Return (x, y) of the center of cell containing provided text 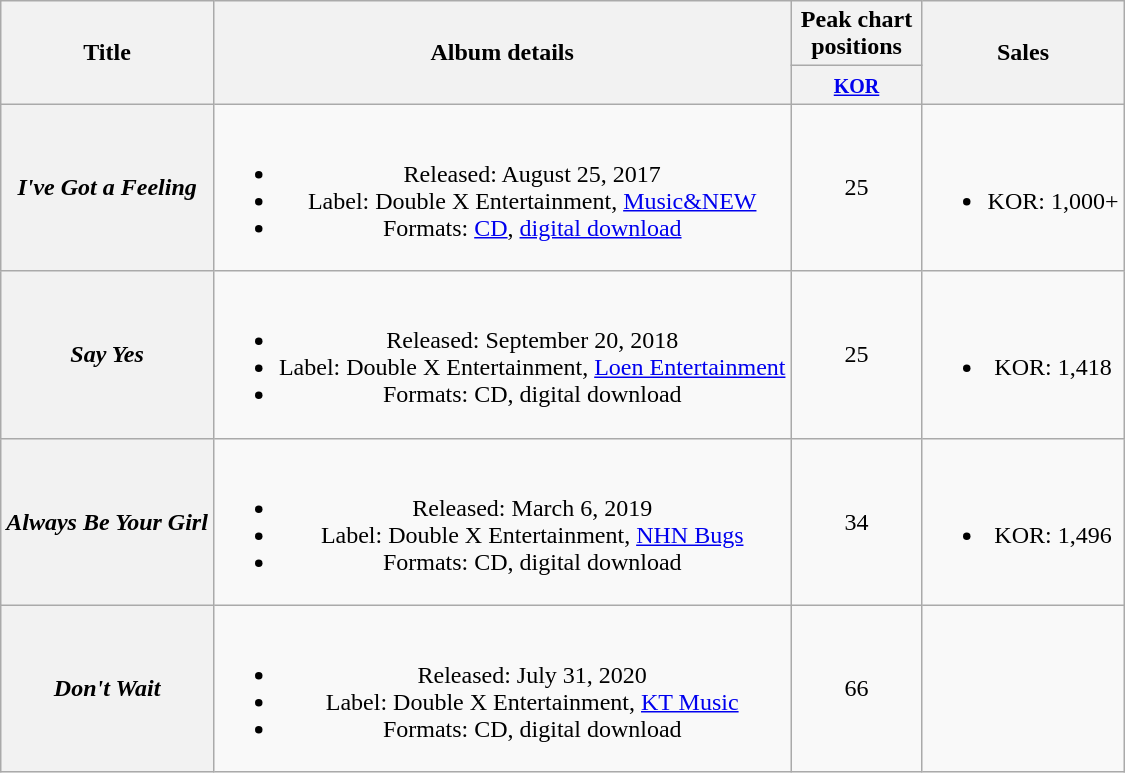
Sales (1023, 52)
KOR: 1,418 (1023, 354)
KOR (856, 85)
Released: March 6, 2019Label: Double X Entertainment, NHN BugsFormats: CD, digital download (502, 522)
66 (856, 688)
Released: July 31, 2020Label: Double X Entertainment, KT MusicFormats: CD, digital download (502, 688)
Album details (502, 52)
Don't Wait (108, 688)
KOR: 1,496 (1023, 522)
KOR: 1,000+ (1023, 188)
Always Be Your Girl (108, 522)
Say Yes (108, 354)
Title (108, 52)
I've Got a Feeling (108, 188)
Released: September 20, 2018Label: Double X Entertainment, Loen EntertainmentFormats: CD, digital download (502, 354)
Peak chart positions (856, 34)
Released: August 25, 2017Label: Double X Entertainment, Music&NEWFormats: CD, digital download (502, 188)
34 (856, 522)
